Detect which cell encompasses the target text, then output its [x, y] center coordinate. 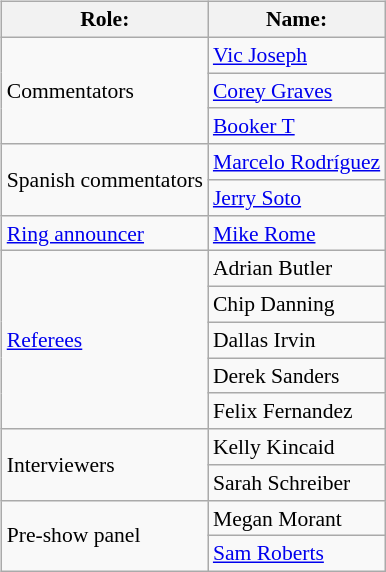
Kelly Kincaid [296, 447]
Derek Sanders [296, 376]
Role: [105, 20]
Megan Morant [296, 518]
Jerry Soto [296, 198]
Adrian Butler [296, 269]
Vic Joseph [296, 55]
Dallas Irvin [296, 340]
Corey Graves [296, 91]
Interviewers [105, 464]
Pre-show panel [105, 536]
Commentators [105, 90]
Mike Rome [296, 233]
Referees [105, 340]
Sam Roberts [296, 554]
Sarah Schreiber [296, 483]
Booker T [296, 126]
Spanish commentators [105, 180]
Name: [296, 20]
Ring announcer [105, 233]
Chip Danning [296, 305]
Marcelo Rodríguez [296, 162]
Felix Fernandez [296, 411]
